Return the [X, Y] coordinate for the center point of the cell that contains the specified text.  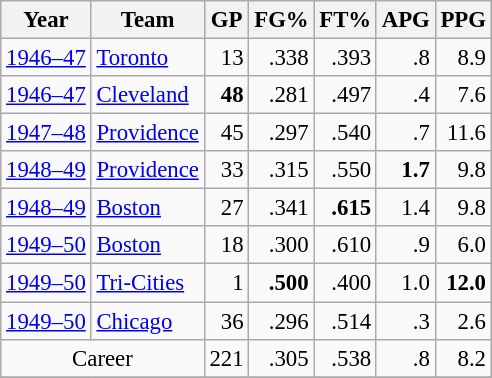
6.0 [463, 245]
.550 [346, 170]
.500 [282, 283]
12.0 [463, 283]
.338 [282, 58]
27 [226, 208]
.297 [282, 133]
8.9 [463, 58]
221 [226, 358]
Career [102, 358]
.3 [406, 321]
.514 [346, 321]
.315 [282, 170]
.9 [406, 245]
Tri-Cities [148, 283]
.610 [346, 245]
.540 [346, 133]
1.7 [406, 170]
.497 [346, 95]
.393 [346, 58]
Year [46, 20]
48 [226, 95]
Toronto [148, 58]
8.2 [463, 358]
13 [226, 58]
.305 [282, 358]
36 [226, 321]
1.4 [406, 208]
PPG [463, 20]
2.6 [463, 321]
Cleveland [148, 95]
11.6 [463, 133]
.538 [346, 358]
1.0 [406, 283]
Chicago [148, 321]
33 [226, 170]
Team [148, 20]
.300 [282, 245]
.615 [346, 208]
.400 [346, 283]
1947–48 [46, 133]
18 [226, 245]
.281 [282, 95]
1 [226, 283]
45 [226, 133]
GP [226, 20]
.4 [406, 95]
FG% [282, 20]
.341 [282, 208]
.7 [406, 133]
7.6 [463, 95]
.296 [282, 321]
APG [406, 20]
FT% [346, 20]
